Identify which cell holds the provided text, then report its [X, Y] central coordinate. 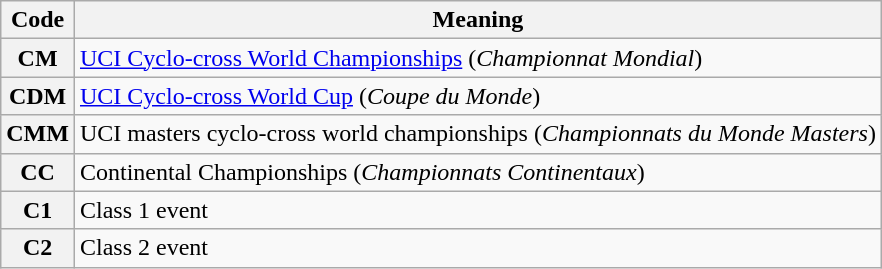
Code [38, 20]
CDM [38, 96]
Continental Championships (Championnats Continentaux) [478, 172]
C1 [38, 210]
Class 1 event [478, 210]
CC [38, 172]
UCI masters cyclo-cross world championships (Championnats du Monde Masters) [478, 134]
UCI Cyclo-cross World Cup (Coupe du Monde) [478, 96]
CMM [38, 134]
UCI Cyclo-cross World Championships (Championnat Mondial) [478, 58]
CM [38, 58]
C2 [38, 248]
Class 2 event [478, 248]
Meaning [478, 20]
